Detect which cell encompasses the target text, then output its [X, Y] center coordinate. 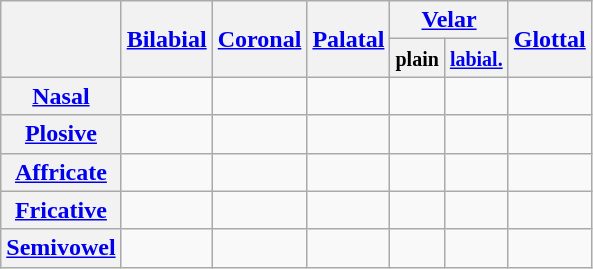
Fricative [61, 210]
Glottal [550, 39]
Affricate [61, 172]
Nasal [61, 96]
Semivowel [61, 248]
Bilabial [166, 39]
Plosive [61, 134]
Palatal [348, 39]
Velar [449, 20]
plain [417, 58]
Coronal [260, 39]
labial. [476, 58]
